Capture the cell that displays the provided text and extract its [X, Y] central coordinate. 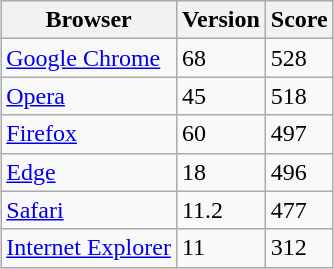
Edge [89, 172]
Score [299, 20]
528 [299, 58]
68 [220, 58]
Version [220, 20]
45 [220, 96]
11 [220, 248]
Firefox [89, 134]
496 [299, 172]
497 [299, 134]
Safari [89, 210]
477 [299, 210]
60 [220, 134]
Google Chrome [89, 58]
18 [220, 172]
Internet Explorer [89, 248]
312 [299, 248]
11.2 [220, 210]
Opera [89, 96]
518 [299, 96]
Browser [89, 20]
